Output the (x, y) coordinate of the center of the cell containing the given text.  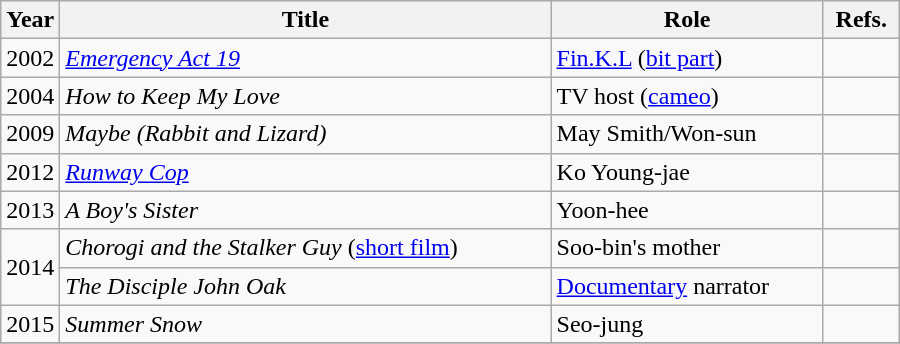
Documentary narrator (687, 286)
How to Keep My Love (306, 96)
2012 (30, 172)
Fin.K.L (bit part) (687, 58)
Soo-bin's mother (687, 248)
2004 (30, 96)
The Disciple John Oak (306, 286)
2002 (30, 58)
2013 (30, 210)
Runway Cop (306, 172)
2015 (30, 324)
2009 (30, 134)
TV host (cameo) (687, 96)
Title (306, 20)
May Smith/Won-sun (687, 134)
Ko Young-jae (687, 172)
Refs. (861, 20)
Role (687, 20)
2014 (30, 267)
Maybe (Rabbit and Lizard) (306, 134)
Chorogi and the Stalker Guy (short film) (306, 248)
Seo-jung (687, 324)
Year (30, 20)
Yoon-hee (687, 210)
Summer Snow (306, 324)
A Boy's Sister (306, 210)
Emergency Act 19 (306, 58)
